Return (x, y) of the center of cell containing provided text 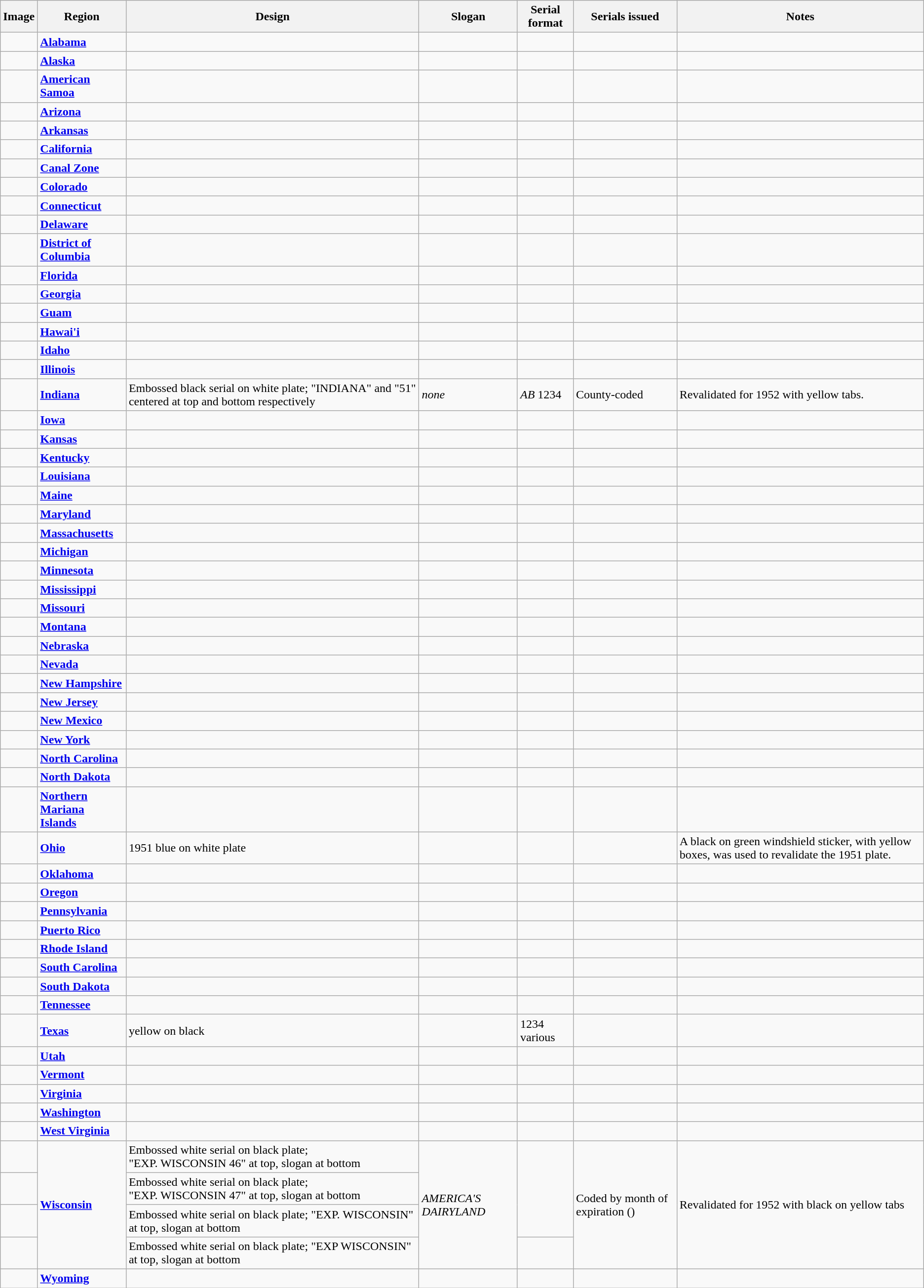
Embossed black serial on white plate; "INDIANA" and "51" centered at top and bottom respectively (272, 395)
Tennessee (82, 1005)
Washington (82, 1112)
Hawai'i (82, 332)
Idaho (82, 351)
Embossed white serial on black plate; "EXP WISCONSIN" at top, slogan at bottom (272, 1253)
Georgia (82, 294)
Connecticut (82, 205)
Mississippi (82, 589)
Missouri (82, 608)
New Mexico (82, 721)
AB 1234 (545, 395)
Guam (82, 313)
Region (82, 17)
Maryland (82, 514)
Wisconsin (82, 1205)
Massachusetts (82, 533)
North Dakota (82, 777)
Colorado (82, 187)
Louisiana (82, 476)
North Carolina (82, 758)
Maine (82, 495)
West Virginia (82, 1131)
Montana (82, 627)
Kentucky (82, 458)
Oklahoma (82, 873)
Serials issued (625, 17)
1951 blue on white plate (272, 848)
Nebraska (82, 646)
Serial format (545, 17)
AMERICA'S DAIRYLAND (468, 1205)
Iowa (82, 420)
Pennsylvania (82, 911)
Puerto Rico (82, 930)
South Dakota (82, 986)
Michigan (82, 551)
Virginia (82, 1093)
Illinois (82, 369)
Alabama (82, 42)
Revalidated for 1952 with yellow tabs. (800, 395)
Delaware (82, 224)
Northern Mariana Islands (82, 809)
Embossed white serial on black plate; "EXP. WISCONSIN" at top, slogan at bottom (272, 1220)
Kansas (82, 439)
Vermont (82, 1075)
Canal Zone (82, 168)
New York (82, 740)
District ofColumbia (82, 250)
Wyoming (82, 1278)
Florida (82, 275)
Image (19, 17)
yellow on black (272, 1031)
New Jersey (82, 702)
Embossed white serial on black plate; "EXP. WISCONSIN 46" at top, slogan at bottom (272, 1156)
Texas (82, 1031)
Slogan (468, 17)
Indiana (82, 395)
Arizona (82, 112)
Design (272, 17)
Coded by month of expiration () (625, 1205)
1234various (545, 1031)
Ohio (82, 848)
American Samoa (82, 86)
Utah (82, 1056)
South Carolina (82, 968)
Arkansas (82, 130)
Notes (800, 17)
Embossed white serial on black plate; "EXP. WISCONSIN 47" at top, slogan at bottom (272, 1189)
New Hampshire (82, 683)
Nevada (82, 664)
County-coded (625, 395)
Revalidated for 1952 with black on yellow tabs (800, 1205)
Alaska (82, 61)
A black on green windshield sticker, with yellow boxes, was used to revalidate the 1951 plate. (800, 848)
none (468, 395)
Minnesota (82, 570)
Rhode Island (82, 949)
California (82, 149)
Oregon (82, 892)
